Detect which cell encompasses the target text, then output its (x, y) center coordinate. 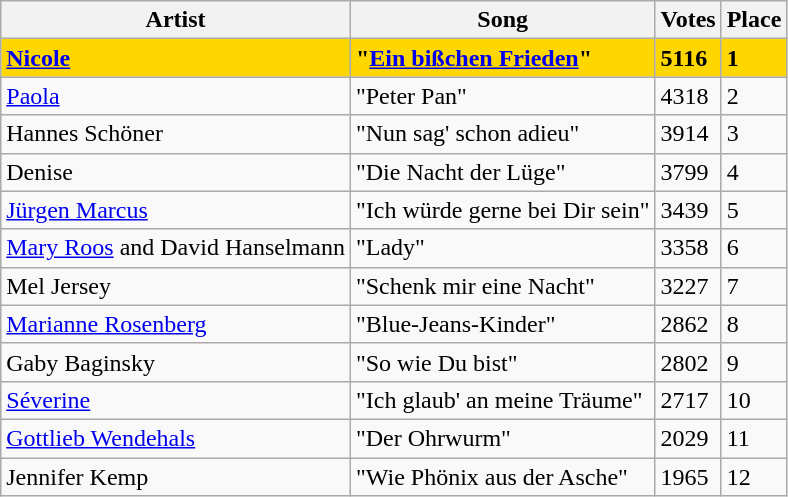
Votes (688, 20)
5116 (688, 58)
3358 (688, 248)
Mel Jersey (176, 286)
"Lady" (502, 248)
"Ich würde gerne bei Dir sein" (502, 210)
2 (754, 96)
Mary Roos and David Hanselmann (176, 248)
4318 (688, 96)
"Schenk mir eine Nacht" (502, 286)
"Ein bißchen Frieden" (502, 58)
Paola (176, 96)
Denise (176, 172)
Nicole (176, 58)
3914 (688, 134)
11 (754, 438)
1965 (688, 477)
9 (754, 362)
5 (754, 210)
"Nun sag' schon adieu" (502, 134)
3799 (688, 172)
3439 (688, 210)
1 (754, 58)
2029 (688, 438)
3227 (688, 286)
Séverine (176, 400)
Jürgen Marcus (176, 210)
"Der Ohrwurm" (502, 438)
"Die Nacht der Lüge" (502, 172)
8 (754, 324)
2802 (688, 362)
"So wie Du bist" (502, 362)
"Ich glaub' an meine Träume" (502, 400)
7 (754, 286)
2862 (688, 324)
10 (754, 400)
2717 (688, 400)
Artist (176, 20)
Gaby Baginsky (176, 362)
12 (754, 477)
"Blue-Jeans-Kinder" (502, 324)
Gottlieb Wendehals (176, 438)
"Wie Phönix aus der Asche" (502, 477)
Marianne Rosenberg (176, 324)
4 (754, 172)
Song (502, 20)
Place (754, 20)
3 (754, 134)
6 (754, 248)
"Peter Pan" (502, 96)
Hannes Schöner (176, 134)
Jennifer Kemp (176, 477)
